Find where the given text appears and provide that cell's center as [X, Y] coordinate. 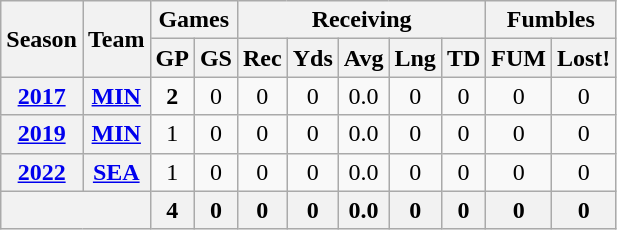
FUM [519, 58]
Games [194, 20]
Season [42, 39]
2022 [42, 172]
Fumbles [551, 20]
Team [116, 39]
Lng [415, 58]
Avg [364, 58]
Yds [312, 58]
4 [172, 210]
SEA [116, 172]
2017 [42, 96]
GS [216, 58]
GP [172, 58]
Rec [262, 58]
2 [172, 96]
Lost! [583, 58]
2019 [42, 134]
TD [463, 58]
Receiving [361, 20]
